Output the [x, y] coordinate of the center of the cell containing the given text.  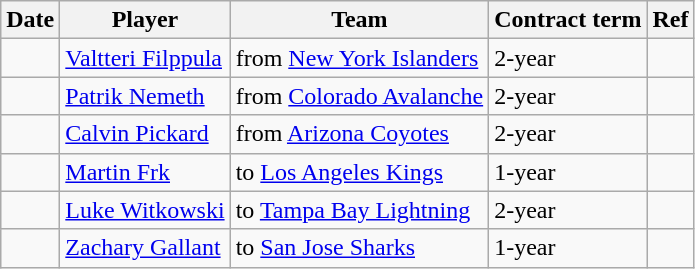
to San Jose Sharks [360, 248]
Luke Witkowski [145, 210]
to Los Angeles Kings [360, 172]
to Tampa Bay Lightning [360, 210]
Date [30, 20]
Zachary Gallant [145, 248]
Ref [670, 20]
from Arizona Coyotes [360, 134]
Team [360, 20]
from Colorado Avalanche [360, 96]
Martin Frk [145, 172]
Patrik Nemeth [145, 96]
Player [145, 20]
Contract term [568, 20]
Valtteri Filppula [145, 58]
Calvin Pickard [145, 134]
from New York Islanders [360, 58]
